Capture the cell that displays the provided text and extract its (x, y) central coordinate. 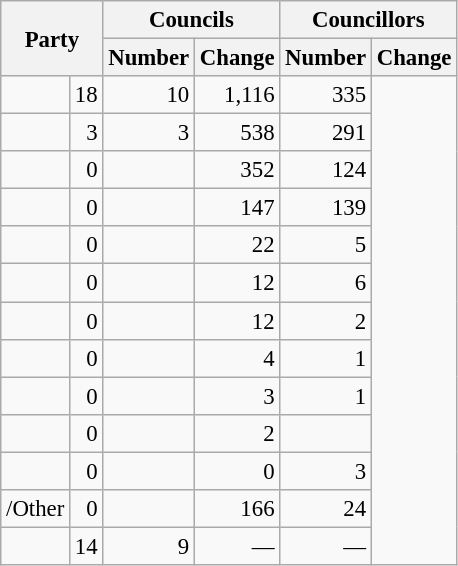
4 (238, 358)
6 (326, 283)
335 (326, 95)
18 (86, 95)
Councils (192, 20)
9 (149, 546)
124 (326, 170)
147 (238, 208)
24 (326, 509)
Party (52, 38)
1,116 (238, 95)
166 (238, 509)
538 (238, 133)
14 (86, 546)
Councillors (368, 20)
/Other (36, 509)
22 (238, 245)
291 (326, 133)
10 (149, 95)
5 (326, 245)
352 (238, 170)
139 (326, 208)
